Extract the [x, y] coordinate from the center of the cell holding the provided text.  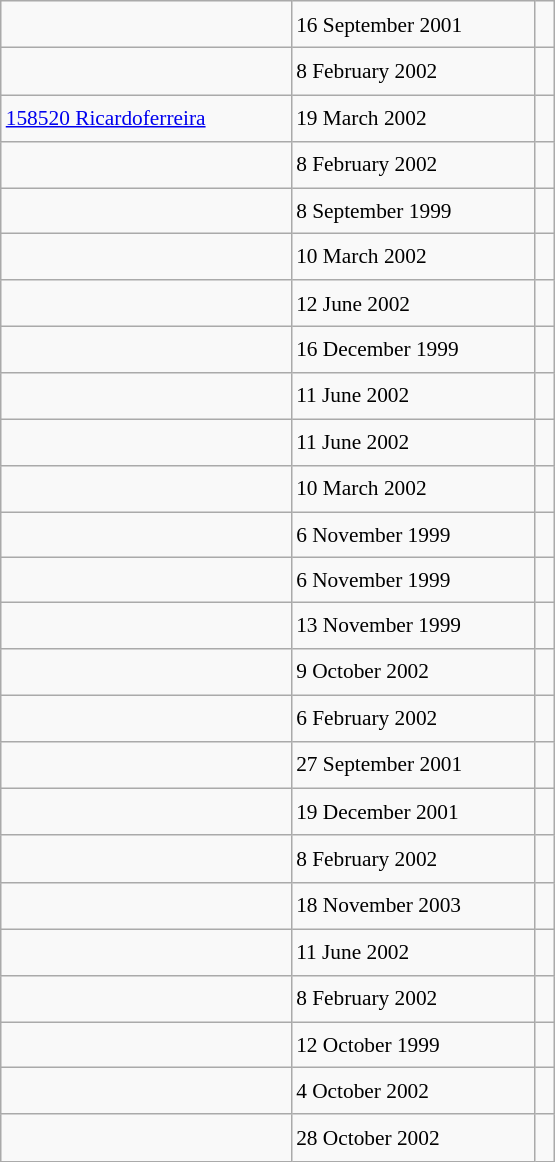
9 October 2002 [413, 672]
13 November 1999 [413, 626]
8 September 1999 [413, 210]
27 September 2001 [413, 766]
6 February 2002 [413, 718]
12 October 1999 [413, 1044]
12 June 2002 [413, 304]
4 October 2002 [413, 1092]
19 March 2002 [413, 118]
19 December 2001 [413, 812]
18 November 2003 [413, 906]
16 December 1999 [413, 350]
16 September 2001 [413, 24]
158520 Ricardoferreira [146, 118]
28 October 2002 [413, 1138]
